Pinpoint the cell where the given text exists, returning its (X, Y) midpoint coordinate. 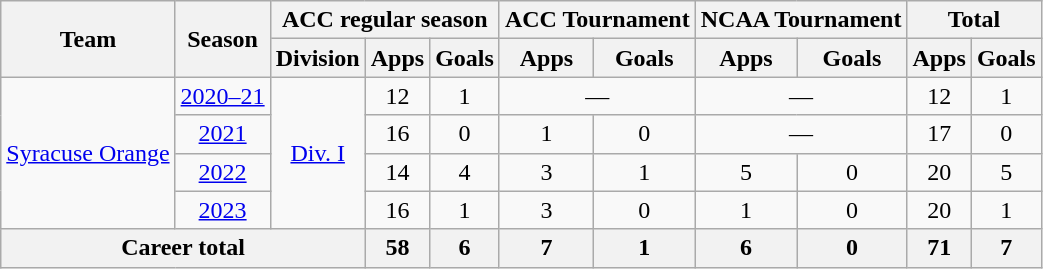
2023 (222, 210)
2022 (222, 172)
Season (222, 39)
Total (974, 20)
NCAA Tournament (801, 20)
2021 (222, 134)
ACC regular season (384, 20)
71 (939, 248)
17 (939, 134)
58 (397, 248)
Team (88, 39)
14 (397, 172)
2020–21 (222, 96)
4 (465, 172)
Career total (183, 248)
ACC Tournament (597, 20)
Syracuse Orange (88, 153)
Div. I (318, 153)
Division (318, 58)
